Pinpoint the cell where the given text exists, returning its (x, y) midpoint coordinate. 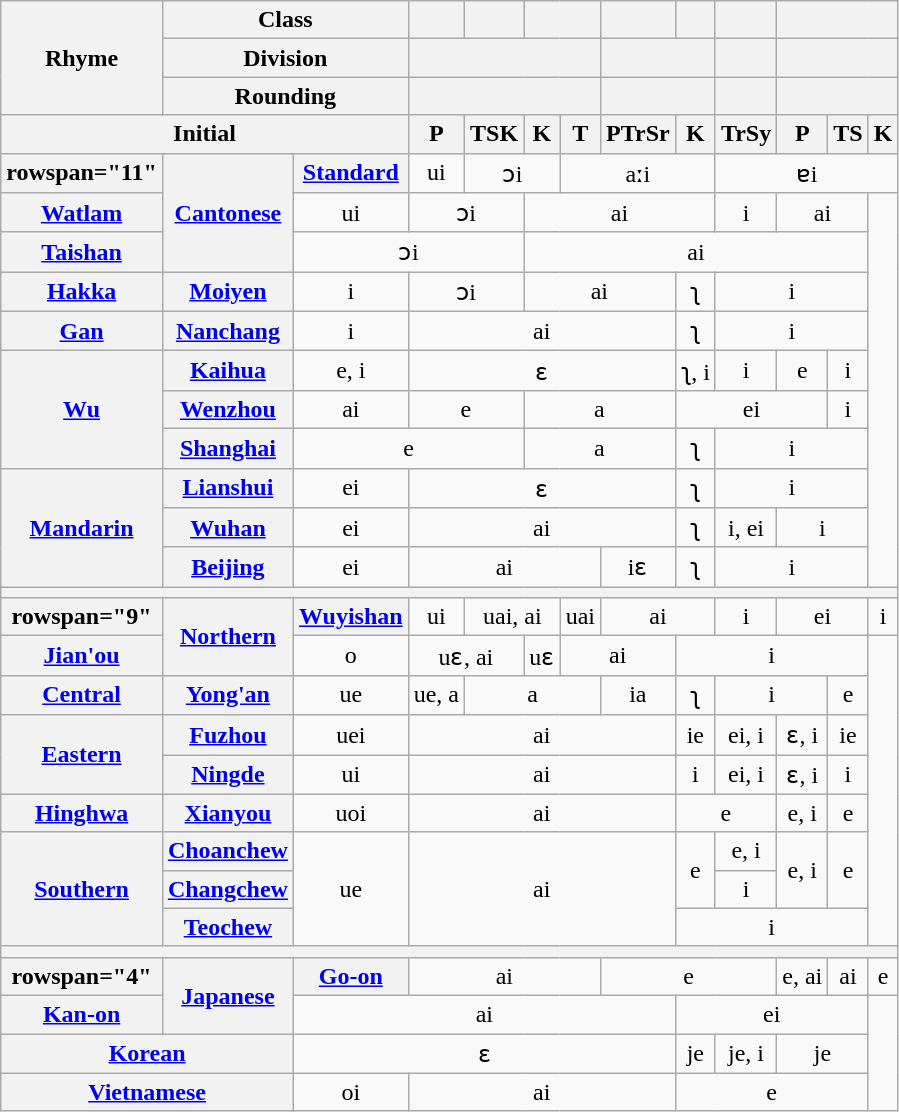
Taishan (82, 252)
Initial (204, 134)
je, i (746, 1054)
uai, ai (513, 617)
Vietnamese (148, 1092)
Cantonese (228, 212)
Beijing (228, 567)
oi (350, 1092)
Watlam (82, 213)
Xianyou (228, 813)
iɛ (638, 567)
o (350, 656)
Standard (350, 173)
Shanghai (228, 448)
T (580, 134)
Wuhan (228, 528)
TrSy (746, 134)
Korean (148, 1054)
uɛ, ai (466, 656)
TSK (494, 134)
Hinghwa (82, 813)
PTrSr (638, 134)
Fuzhou (228, 735)
aːi (638, 173)
Eastern (82, 754)
ia (638, 695)
Kan-on (82, 1014)
Hakka (82, 292)
uai (580, 617)
Southern (82, 889)
Mandarin (82, 528)
uoi (350, 813)
Rounding (285, 96)
Changchew (228, 889)
Gan (82, 331)
uei (350, 735)
Wenzhou (228, 409)
uɛ (542, 656)
Go-on (350, 976)
ʅ, i (695, 371)
Central (82, 695)
i, ei (746, 528)
ɐi (806, 173)
TS (848, 134)
rowspan="9" (82, 617)
Rhyme (82, 58)
Kaihua (228, 371)
Nanchang (228, 331)
e, ai (802, 976)
ue, a (436, 695)
Lianshui (228, 488)
Wu (82, 410)
Northern (228, 637)
Choanchew (228, 851)
Moiyen (228, 292)
Division (285, 58)
Yong'an (228, 695)
rowspan="11" (82, 173)
Jian'ou (82, 656)
Japanese (228, 995)
Teochew (228, 927)
Wuyishan (350, 617)
rowspan="4" (82, 976)
Class (285, 20)
Ningde (228, 774)
